Determine the [X, Y] coordinate at the center of the cell enclosing the given text.  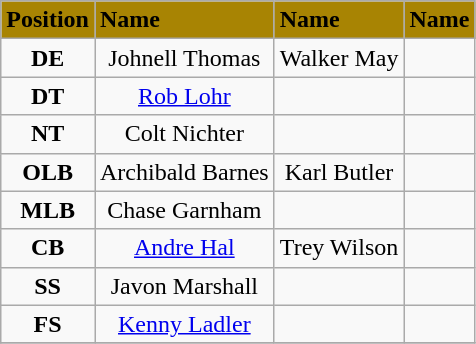
Johnell Thomas [184, 58]
SS [48, 286]
MLB [48, 210]
DE [48, 58]
Trey Wilson [339, 248]
NT [48, 134]
Colt Nichter [184, 134]
CB [48, 248]
FS [48, 324]
DT [48, 96]
Position [48, 20]
Karl Butler [339, 172]
Andre Hal [184, 248]
Rob Lohr [184, 96]
Chase Garnham [184, 210]
Kenny Ladler [184, 324]
Archibald Barnes [184, 172]
OLB [48, 172]
Javon Marshall [184, 286]
Walker May [339, 58]
